Output the (X, Y) coordinate of the center of the cell containing the given text.  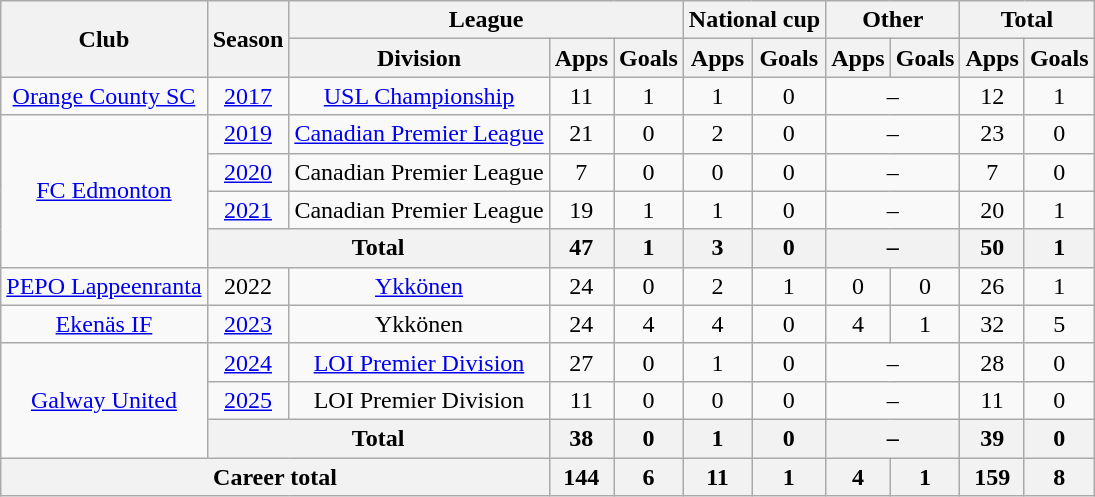
2023 (248, 324)
2022 (248, 286)
National cup (754, 20)
19 (581, 210)
3 (717, 248)
2019 (248, 134)
5 (1059, 324)
47 (581, 248)
28 (992, 362)
2021 (248, 210)
32 (992, 324)
Other (893, 20)
38 (581, 438)
8 (1059, 477)
6 (649, 477)
23 (992, 134)
20 (992, 210)
144 (581, 477)
26 (992, 286)
Career total (275, 477)
PEPO Lappeenranta (104, 286)
Galway United (104, 400)
50 (992, 248)
2020 (248, 172)
21 (581, 134)
League (486, 20)
FC Edmonton (104, 191)
USL Championship (419, 96)
Orange County SC (104, 96)
Season (248, 39)
159 (992, 477)
12 (992, 96)
2017 (248, 96)
Club (104, 39)
2025 (248, 400)
2024 (248, 362)
Division (419, 58)
Ekenäs IF (104, 324)
39 (992, 438)
27 (581, 362)
